Detect which cell encompasses the target text, then output its (x, y) center coordinate. 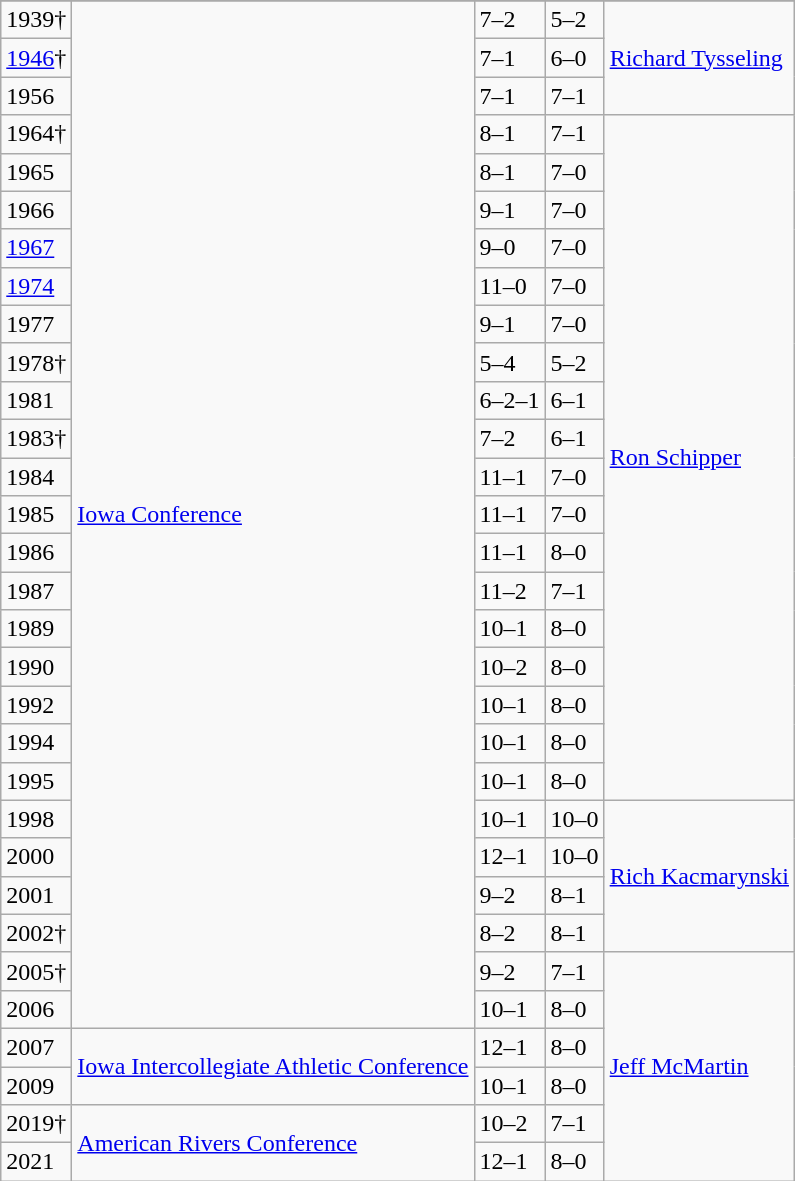
Ron Schipper (699, 458)
1974 (36, 286)
1984 (36, 477)
1992 (36, 705)
2001 (36, 895)
Rich Kacmarynski (699, 876)
1986 (36, 553)
5–4 (510, 362)
1989 (36, 629)
1964† (36, 134)
1998 (36, 819)
2021 (36, 1162)
9–0 (510, 248)
6–0 (574, 58)
Richard Tysseling (699, 58)
8–2 (510, 933)
6–2–1 (510, 400)
11–2 (510, 591)
1966 (36, 210)
1990 (36, 667)
Iowa Conference (273, 515)
2000 (36, 857)
1981 (36, 400)
2002† (36, 933)
1977 (36, 324)
2005† (36, 971)
Iowa Intercollegiate Athletic Conference (273, 1066)
2006 (36, 1009)
11–0 (510, 286)
1983† (36, 438)
1987 (36, 591)
2009 (36, 1085)
1956 (36, 96)
1978† (36, 362)
1985 (36, 515)
Jeff McMartin (699, 1066)
2007 (36, 1047)
1965 (36, 172)
1995 (36, 781)
1946† (36, 58)
American Rivers Conference (273, 1143)
1939† (36, 20)
2019† (36, 1124)
1967 (36, 248)
1994 (36, 743)
